Capture the cell that displays the provided text and extract its (x, y) central coordinate. 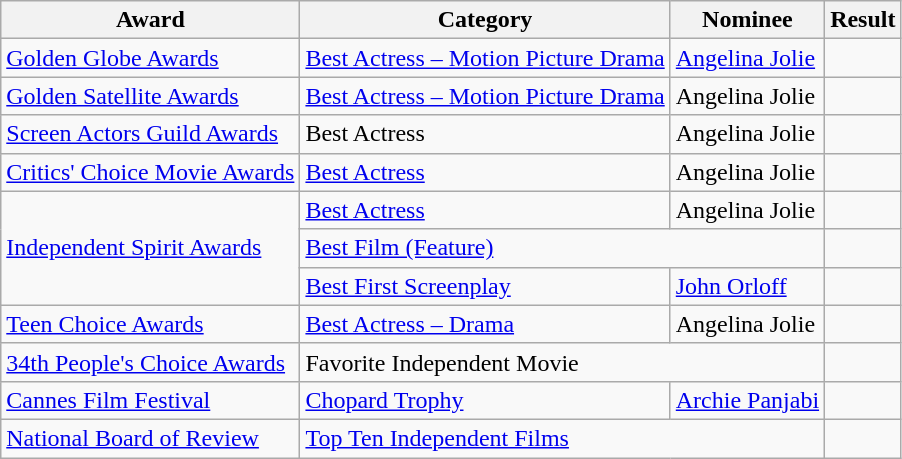
Award (150, 20)
Teen Choice Awards (150, 324)
John Orloff (747, 286)
Category (485, 20)
Top Ten Independent Films (562, 438)
Result (863, 20)
Cannes Film Festival (150, 400)
Independent Spirit Awards (150, 248)
34th People's Choice Awards (150, 362)
Golden Satellite Awards (150, 96)
National Board of Review (150, 438)
Golden Globe Awards (150, 58)
Critics' Choice Movie Awards (150, 172)
Favorite Independent Movie (562, 362)
Screen Actors Guild Awards (150, 134)
Chopard Trophy (485, 400)
Best First Screenplay (485, 286)
Best Film (Feature) (562, 248)
Nominee (747, 20)
Archie Panjabi (747, 400)
Best Actress – Drama (485, 324)
